Identify which cell holds the provided text, then report its (X, Y) central coordinate. 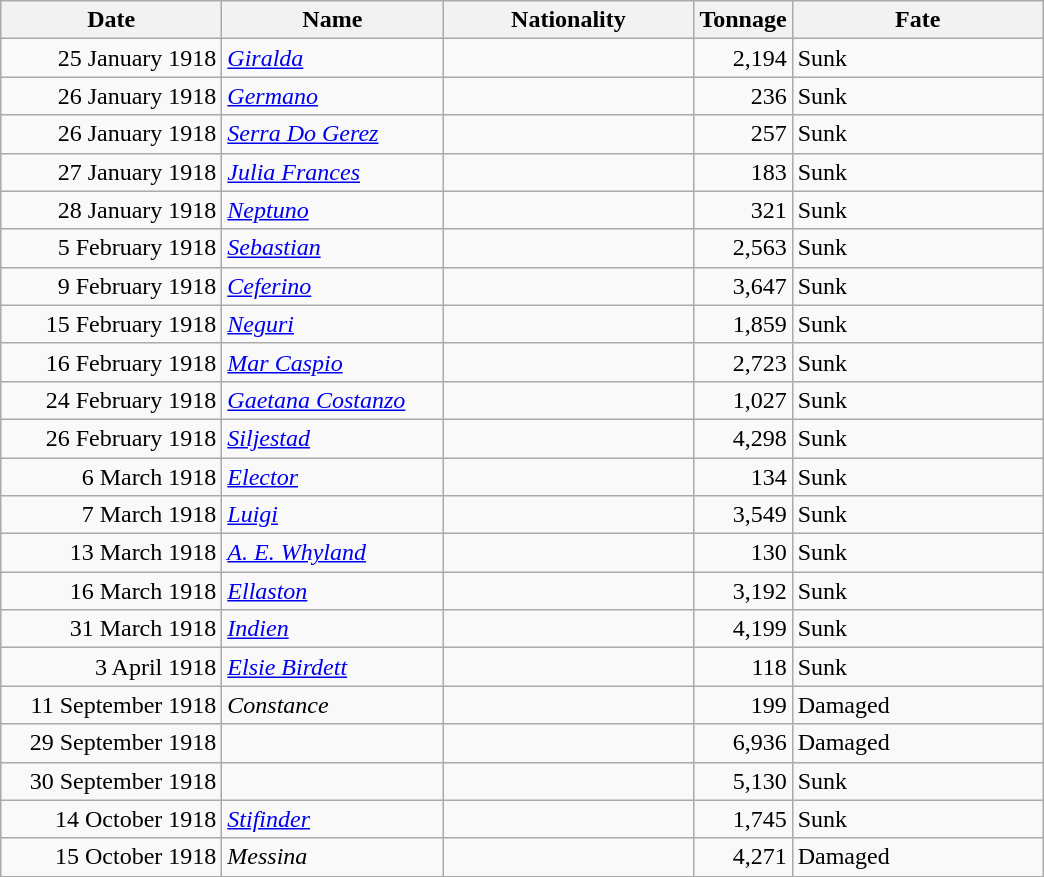
2,723 (743, 362)
13 March 1918 (112, 553)
2,563 (743, 248)
Gaetana Costanzo (332, 400)
Ceferino (332, 286)
16 March 1918 (112, 591)
199 (743, 705)
3,549 (743, 515)
Tonnage (743, 20)
6,936 (743, 743)
29 September 1918 (112, 743)
118 (743, 667)
28 January 1918 (112, 210)
Indien (332, 629)
Julia Frances (332, 172)
4,298 (743, 438)
Elector (332, 477)
2,194 (743, 58)
Sebastian (332, 248)
30 September 1918 (112, 781)
9 February 1918 (112, 286)
11 September 1918 (112, 705)
15 October 1918 (112, 857)
Mar Caspio (332, 362)
26 February 1918 (112, 438)
Germano (332, 96)
25 January 1918 (112, 58)
7 March 1918 (112, 515)
4,199 (743, 629)
Neptuno (332, 210)
Fate (918, 20)
Constance (332, 705)
134 (743, 477)
130 (743, 553)
Luigi (332, 515)
3,192 (743, 591)
24 February 1918 (112, 400)
1,027 (743, 400)
3,647 (743, 286)
3 April 1918 (112, 667)
6 March 1918 (112, 477)
4,271 (743, 857)
321 (743, 210)
15 February 1918 (112, 324)
Ellaston (332, 591)
Giralda (332, 58)
Nationality (568, 20)
Siljestad (332, 438)
Name (332, 20)
Neguri (332, 324)
236 (743, 96)
31 March 1918 (112, 629)
183 (743, 172)
Date (112, 20)
Messina (332, 857)
Stifinder (332, 819)
Elsie Birdett (332, 667)
14 October 1918 (112, 819)
5,130 (743, 781)
27 January 1918 (112, 172)
A. E. Whyland (332, 553)
5 February 1918 (112, 248)
1,859 (743, 324)
1,745 (743, 819)
16 February 1918 (112, 362)
Serra Do Gerez (332, 134)
257 (743, 134)
